Detect which cell encompasses the target text, then output its (x, y) center coordinate. 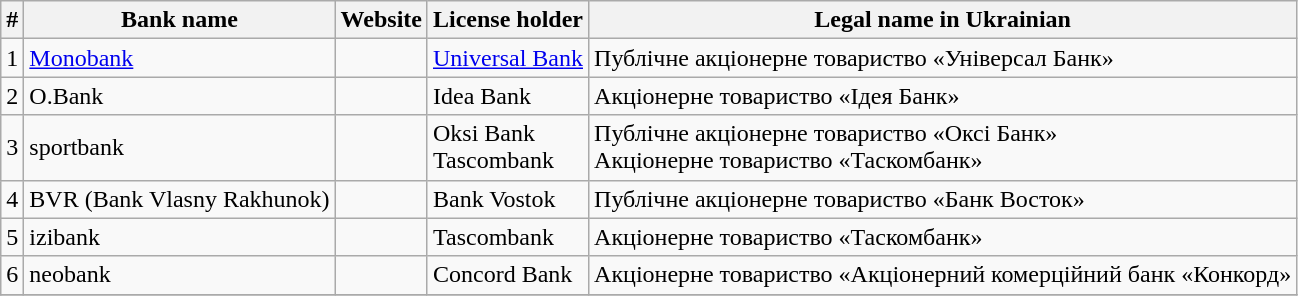
O.Bank (180, 96)
Oksi BankTascombank (508, 148)
Публічне акціонерне товариство «Оксі Банк»Акціонерне товариство «Таскомбанк» (943, 148)
BVR (Bank Vlasny Rakhunok) (180, 199)
sportbank (180, 148)
6 (12, 275)
Акціонерне товариство «Акціонерний комерційний банк «Конкорд» (943, 275)
Публічне акціонерне товариство «Універсал Банк» (943, 58)
Акціонерне товариство «Ідея Банк» (943, 96)
1 (12, 58)
Bank name (180, 20)
Concord Bank (508, 275)
izibank (180, 237)
Idea Bank (508, 96)
Bank Vostok (508, 199)
License holder (508, 20)
Публічне акціонерне товариство «Банк Восток» (943, 199)
neobank (180, 275)
Universal Bank (508, 58)
5 (12, 237)
Tascombank (508, 237)
2 (12, 96)
Monobank (180, 58)
# (12, 20)
Акціонерне товариство «Таскомбанк» (943, 237)
3 (12, 148)
Website (381, 20)
Legal name in Ukrainian (943, 20)
4 (12, 199)
